Pinpoint the cell where the given text exists, returning its (X, Y) midpoint coordinate. 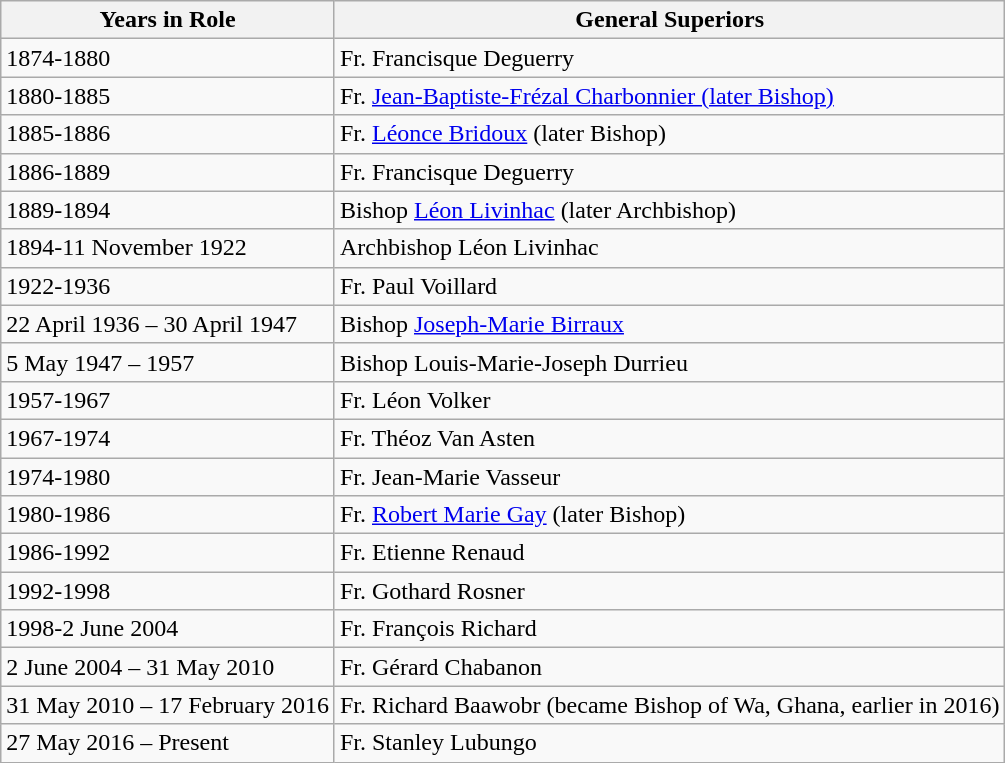
Fr. Stanley Lubungo (669, 743)
27 May 2016 – Present (168, 743)
Fr. Richard Baawobr (became Bishop of Wa, Ghana, earlier in 2016) (669, 705)
Fr. Robert Marie Gay (later Bishop) (669, 515)
1880-1885 (168, 96)
Fr. François Richard (669, 629)
22 April 1936 – 30 April 1947 (168, 324)
31 May 2010 – 17 February 2016 (168, 705)
Fr. Gérard Chabanon (669, 667)
Fr. Jean-Marie Vasseur (669, 477)
1986-1992 (168, 553)
Fr. Théoz Van Asten (669, 438)
1885-1886 (168, 134)
1874-1880 (168, 58)
1889-1894 (168, 210)
1894-11 November 1922 (168, 248)
Fr. Jean-Baptiste-Frézal Charbonnier (later Bishop) (669, 96)
Fr. Léonce Bridoux (later Bishop) (669, 134)
1980-1986 (168, 515)
1967-1974 (168, 438)
1992-1998 (168, 591)
General Superiors (669, 20)
5 May 1947 – 1957 (168, 362)
1886-1889 (168, 172)
Bishop Léon Livinhac (later Archbishop) (669, 210)
Fr. Léon Volker (669, 400)
1922-1936 (168, 286)
Archbishop Léon Livinhac (669, 248)
Fr. Gothard Rosner (669, 591)
Fr. Paul Voillard (669, 286)
Bishop Louis-Marie-Joseph Durrieu (669, 362)
1974-1980 (168, 477)
2 June 2004 – 31 May 2010 (168, 667)
1957-1967 (168, 400)
Bishop Joseph-Marie Birraux (669, 324)
Years in Role (168, 20)
Fr. Etienne Renaud (669, 553)
1998-2 June 2004 (168, 629)
